Find where the given text appears and provide that cell's center as [X, Y] coordinate. 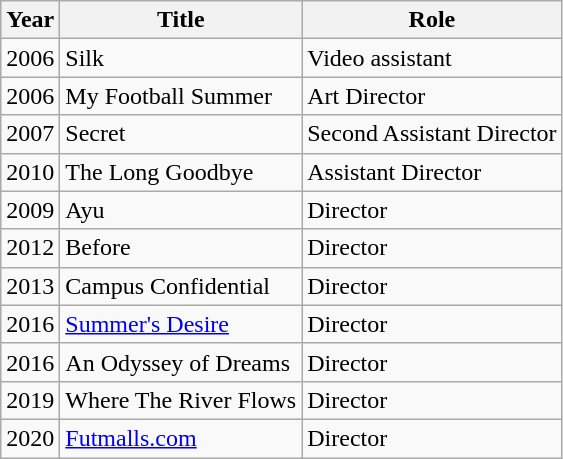
2009 [30, 210]
Silk [181, 58]
Video assistant [432, 58]
Second Assistant Director [432, 134]
Futmalls.com [181, 438]
2013 [30, 286]
2019 [30, 400]
Campus Confidential [181, 286]
Title [181, 20]
An Odyssey of Dreams [181, 362]
The Long Goodbye [181, 172]
2012 [30, 248]
2020 [30, 438]
Summer's Desire [181, 324]
Secret [181, 134]
2010 [30, 172]
Before [181, 248]
Ayu [181, 210]
My Football Summer [181, 96]
Assistant Director [432, 172]
Art Director [432, 96]
2007 [30, 134]
Where The River Flows [181, 400]
Year [30, 20]
Role [432, 20]
